Determine the [X, Y] coordinate at the center of the cell enclosing the given text.  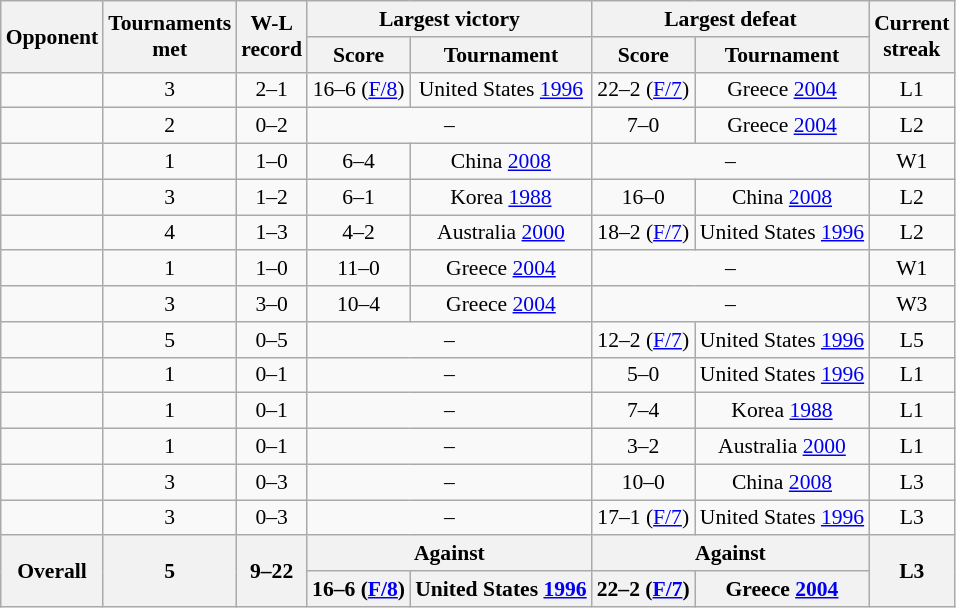
Opponent [52, 36]
4 [170, 233]
7–0 [644, 126]
2 [170, 126]
11–0 [358, 269]
5–0 [644, 375]
Overall [52, 572]
Tournamentsmet [170, 36]
L5 [912, 340]
4–2 [358, 233]
W3 [912, 304]
12–2 (F/7) [644, 340]
Largest victory [450, 19]
Currentstreak [912, 36]
3–2 [644, 447]
6–4 [358, 162]
16–0 [644, 197]
9–22 [272, 572]
1–2 [272, 197]
1–3 [272, 233]
Largest defeat [730, 19]
W-Lrecord [272, 36]
10–4 [358, 304]
3–0 [272, 304]
17–1 (F/7) [644, 518]
0–2 [272, 126]
7–4 [644, 411]
6–1 [358, 197]
10–0 [644, 482]
2–1 [272, 90]
18–2 (F/7) [644, 233]
0–5 [272, 340]
